Detect which cell encompasses the target text, then output its (x, y) center coordinate. 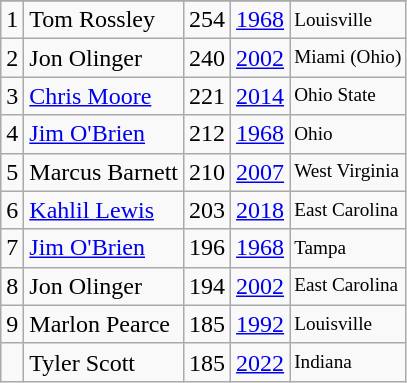
221 (206, 96)
Miami (Ohio) (348, 58)
8 (12, 286)
2018 (260, 210)
Indiana (348, 362)
240 (206, 58)
Tampa (348, 248)
2022 (260, 362)
Tom Rossley (104, 20)
West Virginia (348, 172)
9 (12, 324)
1 (12, 20)
7 (12, 248)
2007 (260, 172)
212 (206, 134)
Ohio State (348, 96)
254 (206, 20)
Tyler Scott (104, 362)
Ohio (348, 134)
2014 (260, 96)
1992 (260, 324)
194 (206, 286)
3 (12, 96)
203 (206, 210)
4 (12, 134)
Kahlil Lewis (104, 210)
210 (206, 172)
Marcus Barnett (104, 172)
5 (12, 172)
Marlon Pearce (104, 324)
Chris Moore (104, 96)
2 (12, 58)
196 (206, 248)
6 (12, 210)
